Search for the cell housing the specified text and yield its [x, y] center coordinate. 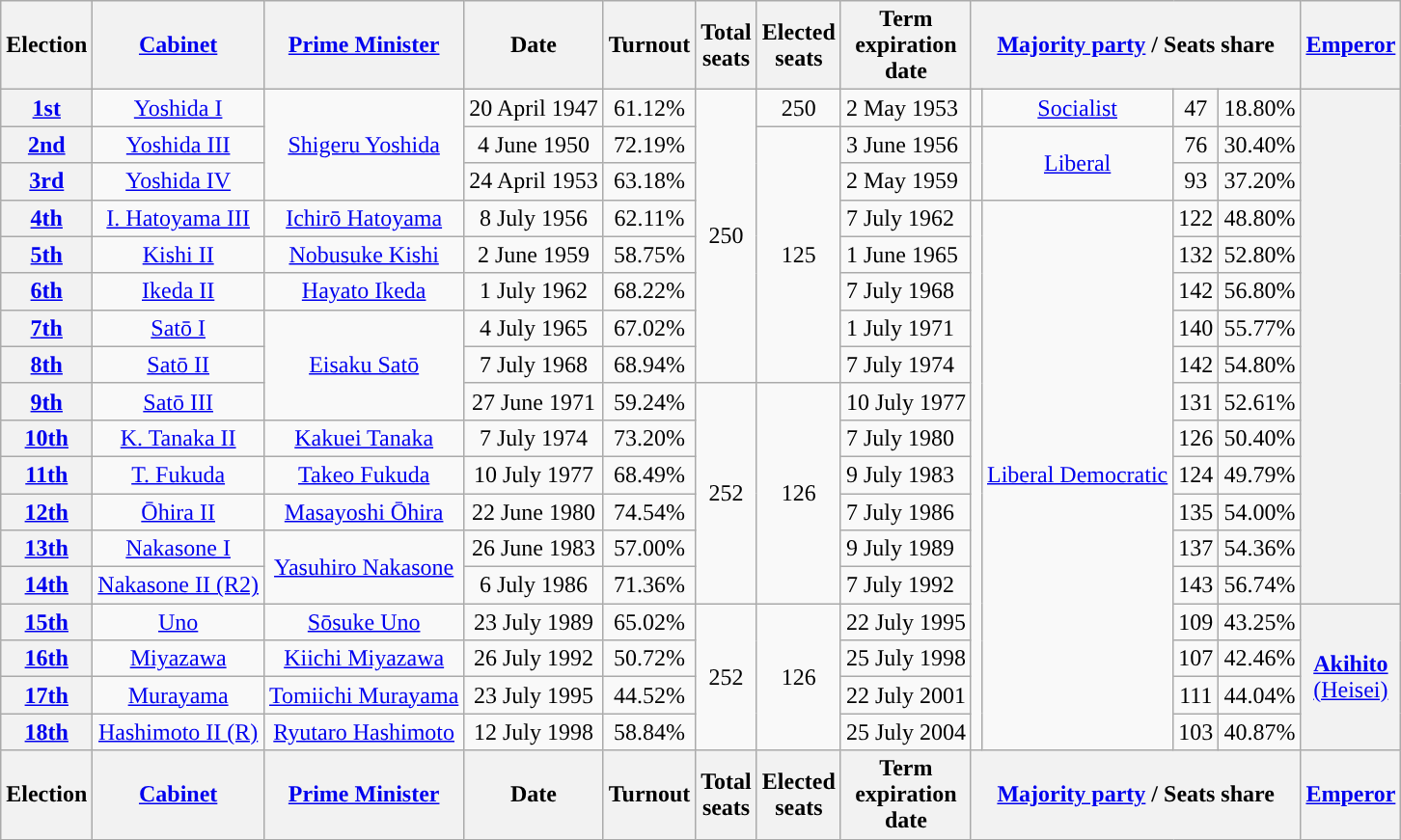
9 July 1989 [905, 549]
Kishi II [179, 255]
22 June 1980 [534, 512]
109 [1196, 622]
122 [1196, 218]
43.25% [1260, 622]
52.80% [1260, 255]
54.00% [1260, 512]
13th [46, 549]
44.52% [649, 695]
56.74% [1260, 585]
3rd [46, 181]
140 [1196, 328]
50.40% [1260, 438]
18.80% [1260, 108]
23 July 1989 [534, 622]
7 July 1962 [905, 218]
40.87% [1260, 732]
26 July 1992 [534, 659]
55.77% [1260, 328]
6th [46, 291]
Takeo Fukuda [363, 474]
59.24% [649, 401]
25 July 2004 [905, 732]
137 [1196, 549]
52.61% [1260, 401]
Murayama [179, 695]
Yoshida I [179, 108]
135 [1196, 512]
68.49% [649, 474]
54.80% [1260, 365]
6 July 1986 [534, 585]
67.02% [649, 328]
49.79% [1260, 474]
Masayoshi Ōhira [363, 512]
2nd [46, 145]
22 July 2001 [905, 695]
Kakuei Tanaka [363, 438]
56.80% [1260, 291]
Nakasone II (R2) [179, 585]
12 July 1998 [534, 732]
4 July 1965 [534, 328]
7 July 1980 [905, 438]
Ryutaro Hashimoto [363, 732]
Yoshida IV [179, 181]
Yoshida III [179, 145]
10th [46, 438]
2 June 1959 [534, 255]
58.84% [649, 732]
93 [1196, 181]
7 July 1992 [905, 585]
50.72% [649, 659]
Ikeda II [179, 291]
Satō I [179, 328]
107 [1196, 659]
Nakasone I [179, 549]
24 April 1953 [534, 181]
17th [46, 695]
2 May 1959 [905, 181]
Socialist [1077, 108]
30.40% [1260, 145]
Satō III [179, 401]
Hashimoto II (R) [179, 732]
2 May 1953 [905, 108]
9th [46, 401]
22 July 1995 [905, 622]
44.04% [1260, 695]
125 [799, 255]
23 July 1995 [534, 695]
42.46% [1260, 659]
73.20% [649, 438]
62.11% [649, 218]
71.36% [649, 585]
27 June 1971 [534, 401]
68.22% [649, 291]
Tomiichi Murayama [363, 695]
63.18% [649, 181]
Ichirō Hatoyama [363, 218]
48.80% [1260, 218]
132 [1196, 255]
37.20% [1260, 181]
11th [46, 474]
Nobusuke Kishi [363, 255]
Eisaku Satō [363, 365]
143 [1196, 585]
1 June 1965 [905, 255]
5th [46, 255]
Hayato Ikeda [363, 291]
47 [1196, 108]
74.54% [649, 512]
16th [46, 659]
Ōhira II [179, 512]
57.00% [649, 549]
I. Hatoyama III [179, 218]
61.12% [649, 108]
9 July 1983 [905, 474]
103 [1196, 732]
Yasuhiro Nakasone [363, 567]
1 July 1971 [905, 328]
18th [46, 732]
Shigeru Yoshida [363, 145]
1 July 1962 [534, 291]
15th [46, 622]
Uno [179, 622]
12th [46, 512]
7 July 1986 [905, 512]
Miyazawa [179, 659]
3 June 1956 [905, 145]
20 April 1947 [534, 108]
Satō II [179, 365]
1st [46, 108]
4th [46, 218]
8th [46, 365]
26 June 1983 [534, 549]
14th [46, 585]
131 [1196, 401]
76 [1196, 145]
Liberal Democratic [1077, 474]
Akihito(Heisei) [1351, 677]
72.19% [649, 145]
T. Fukuda [179, 474]
124 [1196, 474]
7th [46, 328]
4 June 1950 [534, 145]
65.02% [649, 622]
54.36% [1260, 549]
25 July 1998 [905, 659]
68.94% [649, 365]
Sōsuke Uno [363, 622]
Kiichi Miyazawa [363, 659]
Liberal [1077, 163]
58.75% [649, 255]
K. Tanaka II [179, 438]
111 [1196, 695]
8 July 1956 [534, 218]
